Identify which cell holds the provided text, then report its (X, Y) central coordinate. 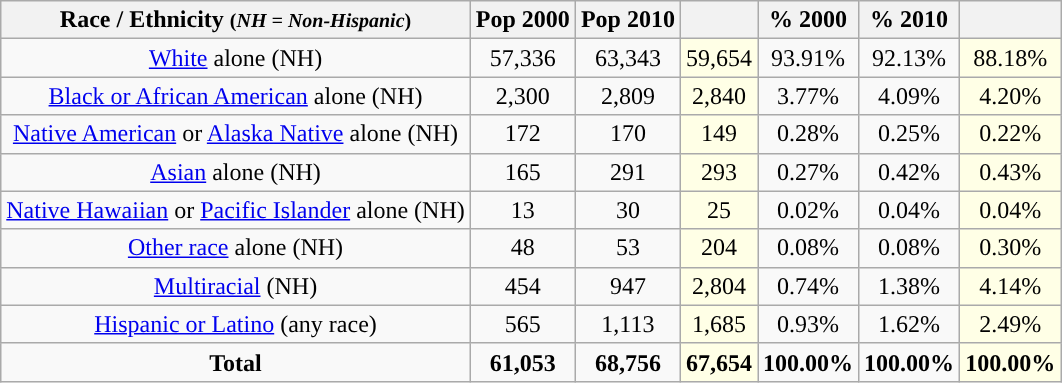
291 (628, 172)
93.91% (808, 58)
53 (628, 248)
0.42% (910, 172)
170 (628, 134)
0.30% (1010, 248)
2,809 (628, 96)
57,336 (522, 58)
2,804 (718, 286)
172 (522, 134)
947 (628, 286)
0.74% (808, 286)
% 2010 (910, 20)
Multiracial (NH) (236, 286)
4.20% (1010, 96)
0.25% (910, 134)
204 (718, 248)
2,840 (718, 96)
165 (522, 172)
4.09% (910, 96)
% 2000 (808, 20)
0.22% (1010, 134)
67,654 (718, 362)
Total (236, 362)
25 (718, 210)
0.02% (808, 210)
92.13% (910, 58)
565 (522, 324)
Pop 2010 (628, 20)
Race / Ethnicity (NH = Non-Hispanic) (236, 20)
293 (718, 172)
454 (522, 286)
1.62% (910, 324)
Pop 2000 (522, 20)
30 (628, 210)
88.18% (1010, 58)
68,756 (628, 362)
1,113 (628, 324)
2,300 (522, 96)
1.38% (910, 286)
48 (522, 248)
59,654 (718, 58)
White alone (NH) (236, 58)
0.43% (1010, 172)
0.28% (808, 134)
Other race alone (NH) (236, 248)
Native American or Alaska Native alone (NH) (236, 134)
149 (718, 134)
13 (522, 210)
2.49% (1010, 324)
0.93% (808, 324)
Hispanic or Latino (any race) (236, 324)
Native Hawaiian or Pacific Islander alone (NH) (236, 210)
3.77% (808, 96)
Asian alone (NH) (236, 172)
63,343 (628, 58)
4.14% (1010, 286)
Black or African American alone (NH) (236, 96)
1,685 (718, 324)
61,053 (522, 362)
0.27% (808, 172)
